Output the [X, Y] coordinate of the center of the cell containing the given text.  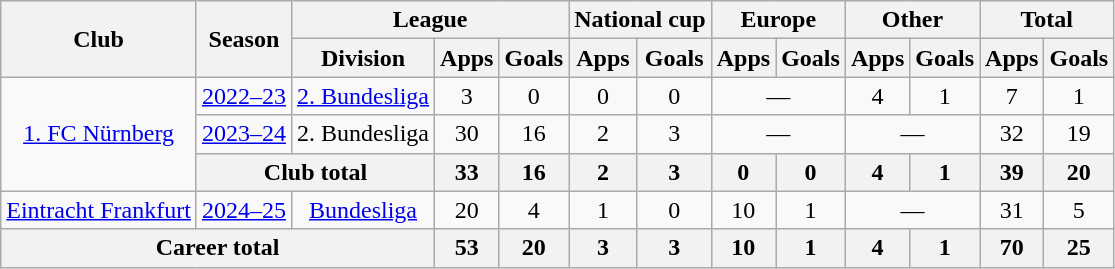
31 [1012, 210]
League [430, 20]
70 [1012, 248]
Club total [315, 172]
19 [1079, 134]
53 [467, 248]
5 [1079, 210]
Eintracht Frankfurt [99, 210]
Europe [778, 20]
2024–25 [244, 210]
2023–24 [244, 134]
30 [467, 134]
7 [1012, 96]
Club [99, 39]
National cup [640, 20]
Season [244, 39]
Other [912, 20]
1. FC Nürnberg [99, 134]
Career total [218, 248]
33 [467, 172]
25 [1079, 248]
Bundesliga [362, 210]
32 [1012, 134]
2022–23 [244, 96]
Division [362, 58]
Total [1047, 20]
39 [1012, 172]
